Return the [x, y] coordinate for the center point of the cell that contains the specified text.  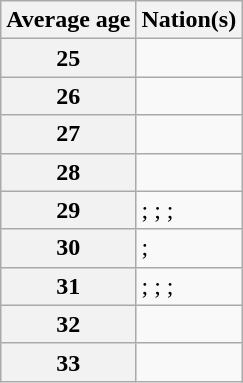
Nation(s) [189, 20]
28 [68, 172]
33 [68, 362]
25 [68, 58]
27 [68, 134]
31 [68, 286]
26 [68, 96]
30 [68, 248]
Average age [68, 20]
; [189, 248]
32 [68, 324]
29 [68, 210]
